For the text-containing cell, return its midpoint in (X, Y) coordinate format. 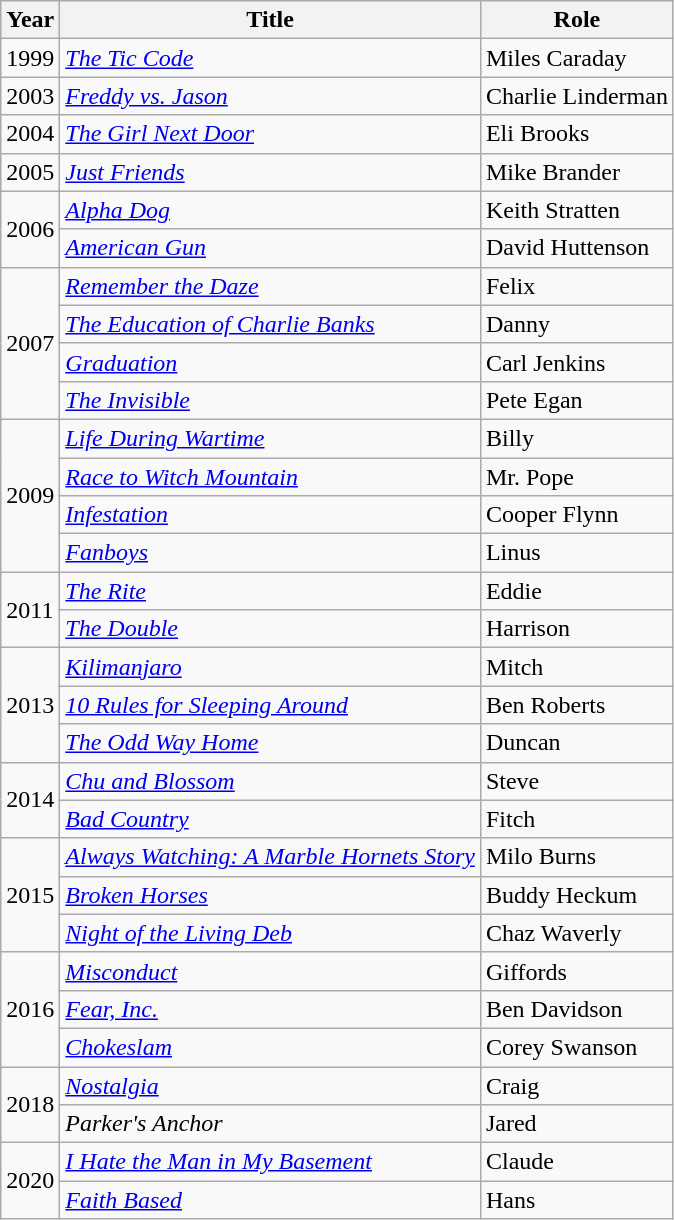
Fear, Inc. (270, 1009)
1999 (30, 58)
Night of the Living Deb (270, 933)
Race to Witch Mountain (270, 477)
Hans (576, 1200)
Claude (576, 1162)
Ben Roberts (576, 705)
Charlie Linderman (576, 96)
Life During Wartime (270, 438)
Bad Country (270, 819)
Mitch (576, 667)
2018 (30, 1104)
Eddie (576, 591)
Graduation (270, 362)
Year (30, 20)
Giffords (576, 971)
Infestation (270, 515)
Keith Stratten (576, 210)
2005 (30, 172)
Steve (576, 781)
Nostalgia (270, 1085)
The Tic Code (270, 58)
10 Rules for Sleeping Around (270, 705)
The Double (270, 629)
Alpha Dog (270, 210)
2015 (30, 895)
Freddy vs. Jason (270, 96)
Just Friends (270, 172)
The Invisible (270, 400)
Buddy Heckum (576, 895)
The Girl Next Door (270, 134)
Corey Swanson (576, 1047)
2011 (30, 610)
Title (270, 20)
Pete Egan (576, 400)
2003 (30, 96)
The Rite (270, 591)
Parker's Anchor (270, 1124)
2016 (30, 1009)
Kilimanjaro (270, 667)
Chu and Blossom (270, 781)
Harrison (576, 629)
Fanboys (270, 553)
Mr. Pope (576, 477)
Linus (576, 553)
2013 (30, 705)
Cooper Flynn (576, 515)
Billy (576, 438)
Carl Jenkins (576, 362)
Broken Horses (270, 895)
Always Watching: A Marble Hornets Story (270, 857)
Remember the Daze (270, 286)
2020 (30, 1181)
I Hate the Man in My Basement (270, 1162)
Craig (576, 1085)
Chaz Waverly (576, 933)
Eli Brooks (576, 134)
Jared (576, 1124)
The Education of Charlie Banks (270, 324)
Role (576, 20)
2009 (30, 495)
2006 (30, 229)
Danny (576, 324)
Chokeslam (270, 1047)
Ben Davidson (576, 1009)
Duncan (576, 743)
Miles Caraday (576, 58)
Milo Burns (576, 857)
2007 (30, 343)
Faith Based (270, 1200)
2004 (30, 134)
David Huttenson (576, 248)
Mike Brander (576, 172)
Fitch (576, 819)
The Odd Way Home (270, 743)
Misconduct (270, 971)
American Gun (270, 248)
2014 (30, 800)
Felix (576, 286)
